Extract the (X, Y) coordinate from the center of the cell holding the provided text.  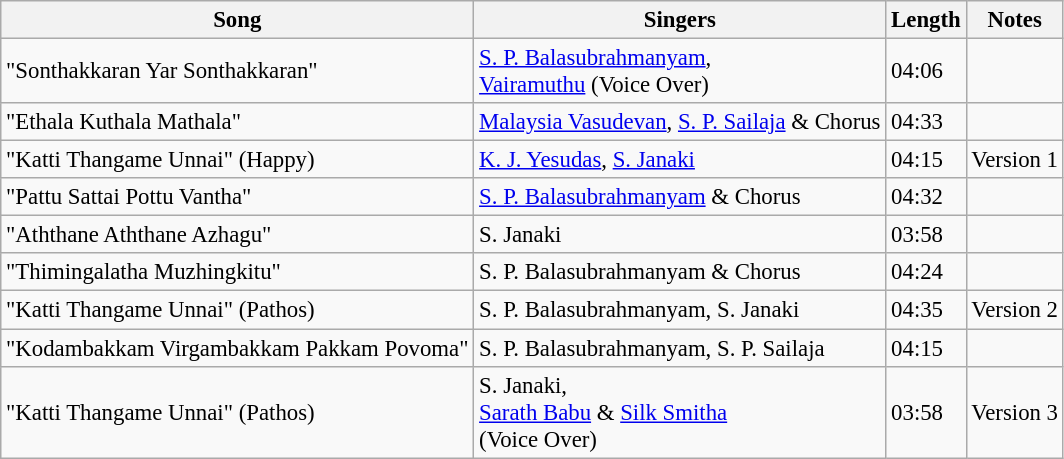
"Kodambakkam Virgambakkam Pakkam Povoma" (238, 348)
K. J. Yesudas, S. Janaki (680, 160)
"Thimingalatha Muzhingkitu" (238, 273)
Version 2 (1014, 310)
04:32 (926, 197)
S. Janaki (680, 235)
"Ethala Kuthala Mathala" (238, 122)
Song (238, 20)
S. P. Balasubrahmanyam, S. Janaki (680, 310)
Malaysia Vasudevan, S. P. Sailaja & Chorus (680, 122)
04:33 (926, 122)
"Aththane Aththane Azhagu" (238, 235)
Length (926, 20)
04:35 (926, 310)
"Pattu Sattai Pottu Vantha" (238, 197)
04:24 (926, 273)
Version 1 (1014, 160)
Singers (680, 20)
S. Janaki,Sarath Babu & Silk Smitha(Voice Over) (680, 412)
04:06 (926, 72)
S. P. Balasubrahmanyam, S. P. Sailaja (680, 348)
Notes (1014, 20)
"Sonthakkaran Yar Sonthakkaran" (238, 72)
Version 3 (1014, 412)
S. P. Balasubrahmanyam,Vairamuthu (Voice Over) (680, 72)
"Katti Thangame Unnai" (Happy) (238, 160)
